Determine the (x, y) coordinate at the center of the cell enclosing the given text.  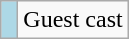
Guest cast (73, 20)
